Pinpoint the cell where the given text exists, returning its [x, y] midpoint coordinate. 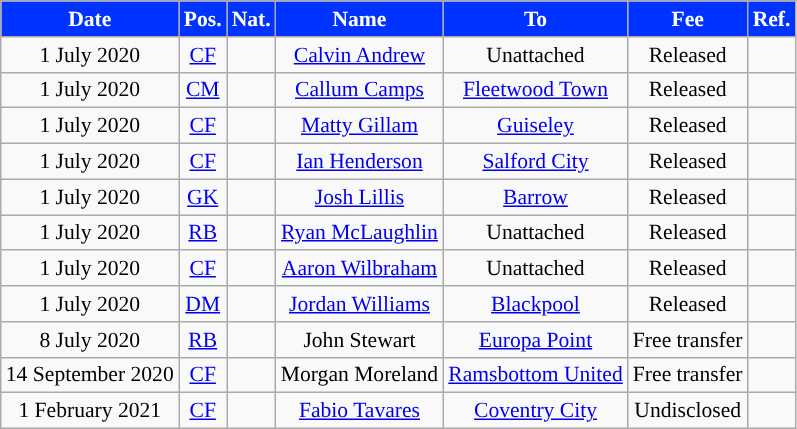
Barrow [536, 197]
Matty Gillam [360, 126]
14 September 2020 [90, 375]
CM [203, 90]
Ref. [772, 19]
Blackpool [536, 304]
Ryan McLaughlin [360, 233]
DM [203, 304]
Name [360, 19]
Aaron Wilbraham [360, 269]
Fabio Tavares [360, 411]
Calvin Andrew [360, 55]
GK [203, 197]
Ian Henderson [360, 162]
8 July 2020 [90, 340]
Date [90, 19]
Europa Point [536, 340]
Morgan Moreland [360, 375]
Fee [688, 19]
Fleetwood Town [536, 90]
John Stewart [360, 340]
Undisclosed [688, 411]
Jordan Williams [360, 304]
Ramsbottom United [536, 375]
Salford City [536, 162]
To [536, 19]
Callum Camps [360, 90]
Coventry City [536, 411]
1 February 2021 [90, 411]
Nat. [252, 19]
Josh Lillis [360, 197]
Pos. [203, 19]
Guiseley [536, 126]
